Search for the cell housing the specified text and yield its [X, Y] center coordinate. 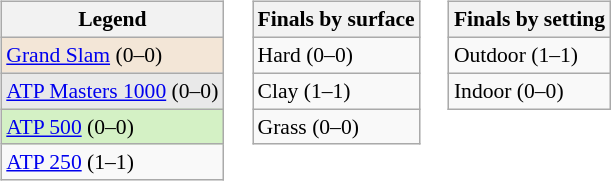
Grass (0–0) [336, 127]
ATP Masters 1000 (0–0) [112, 91]
Finals by surface [336, 20]
Indoor (0–0) [530, 91]
Legend [112, 20]
Grand Slam (0–0) [112, 55]
ATP 500 (0–0) [112, 127]
Outdoor (1–1) [530, 55]
ATP 250 (1–1) [112, 162]
Finals by setting [530, 20]
Clay (1–1) [336, 91]
Hard (0–0) [336, 55]
